Output the [x, y] coordinate of the center of the cell containing the given text.  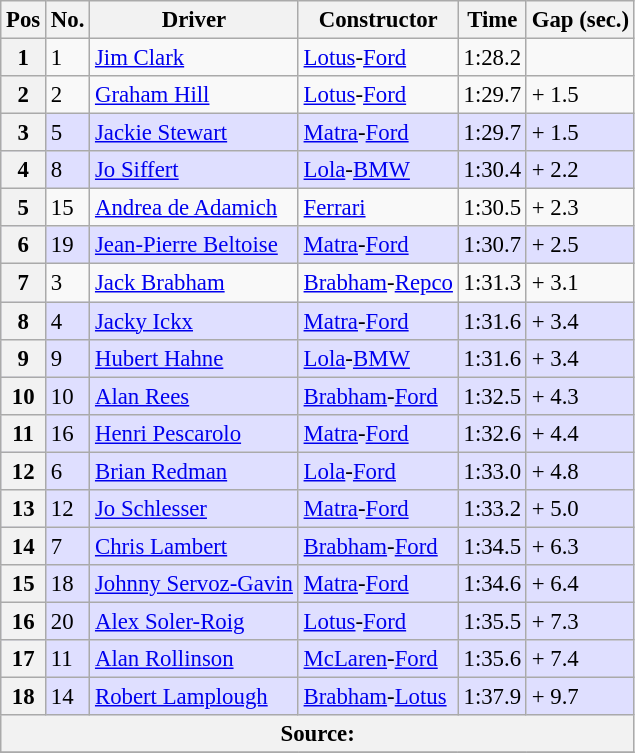
+ 7.4 [580, 659]
1:37.9 [492, 697]
Jo Siffert [194, 170]
+ 6.4 [580, 584]
+ 2.2 [580, 170]
17 [24, 659]
Jean-Pierre Beltoise [194, 245]
1:32.6 [492, 433]
Jo Schlesser [194, 509]
Jacky Ickx [194, 321]
Henri Pescarolo [194, 433]
Chris Lambert [194, 546]
Gap (sec.) [580, 20]
1:35.5 [492, 621]
Alan Rees [194, 396]
1:35.6 [492, 659]
1:34.5 [492, 546]
1:34.6 [492, 584]
1:33.0 [492, 471]
Robert Lamplough [194, 697]
Constructor [378, 20]
Driver [194, 20]
+ 5.0 [580, 509]
1:30.4 [492, 170]
1:30.5 [492, 208]
Graham Hill [194, 95]
+ 7.3 [580, 621]
Time [492, 20]
Ferrari [378, 208]
No. [68, 20]
13 [24, 509]
+ 6.3 [580, 546]
Hubert Hahne [194, 358]
Jackie Stewart [194, 133]
Alex Soler-Roig [194, 621]
Brabham-Lotus [378, 697]
1:30.7 [492, 245]
1:33.2 [492, 509]
+ 9.7 [580, 697]
1:28.2 [492, 58]
+ 4.3 [580, 396]
Jack Brabham [194, 283]
Pos [24, 20]
Andrea de Adamich [194, 208]
Brian Redman [194, 471]
+ 3.1 [580, 283]
Jim Clark [194, 58]
+ 4.4 [580, 433]
20 [68, 621]
+ 2.3 [580, 208]
Source: [318, 734]
Johnny Servoz-Gavin [194, 584]
1:31.3 [492, 283]
+ 2.5 [580, 245]
Lola-Ford [378, 471]
McLaren-Ford [378, 659]
19 [68, 245]
+ 4.8 [580, 471]
1:32.5 [492, 396]
Alan Rollinson [194, 659]
Brabham-Repco [378, 283]
